Determine the (X, Y) coordinate at the center of the cell enclosing the given text.  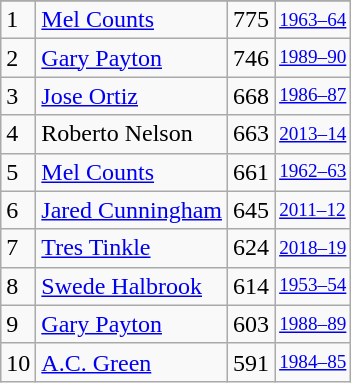
746 (252, 58)
645 (252, 210)
2011–12 (313, 210)
2018–19 (313, 248)
603 (252, 324)
614 (252, 286)
9 (18, 324)
1963–64 (313, 20)
624 (252, 248)
2013–14 (313, 134)
7 (18, 248)
1986–87 (313, 96)
1 (18, 20)
591 (252, 362)
10 (18, 362)
668 (252, 96)
2 (18, 58)
Tres Tinkle (132, 248)
8 (18, 286)
Jose Ortiz (132, 96)
Jared Cunningham (132, 210)
1988–89 (313, 324)
1984–85 (313, 362)
A.C. Green (132, 362)
5 (18, 172)
1962–63 (313, 172)
Swede Halbrook (132, 286)
3 (18, 96)
1989–90 (313, 58)
Roberto Nelson (132, 134)
1953–54 (313, 286)
6 (18, 210)
663 (252, 134)
4 (18, 134)
661 (252, 172)
775 (252, 20)
